Determine the [x, y] coordinate at the center of the cell enclosing the given text.  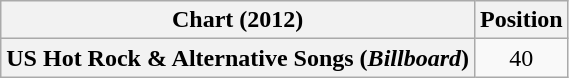
Position [521, 20]
Chart (2012) [238, 20]
40 [521, 58]
US Hot Rock & Alternative Songs (Billboard) [238, 58]
